Return the (x, y) coordinate for the center point of the cell that contains the specified text.  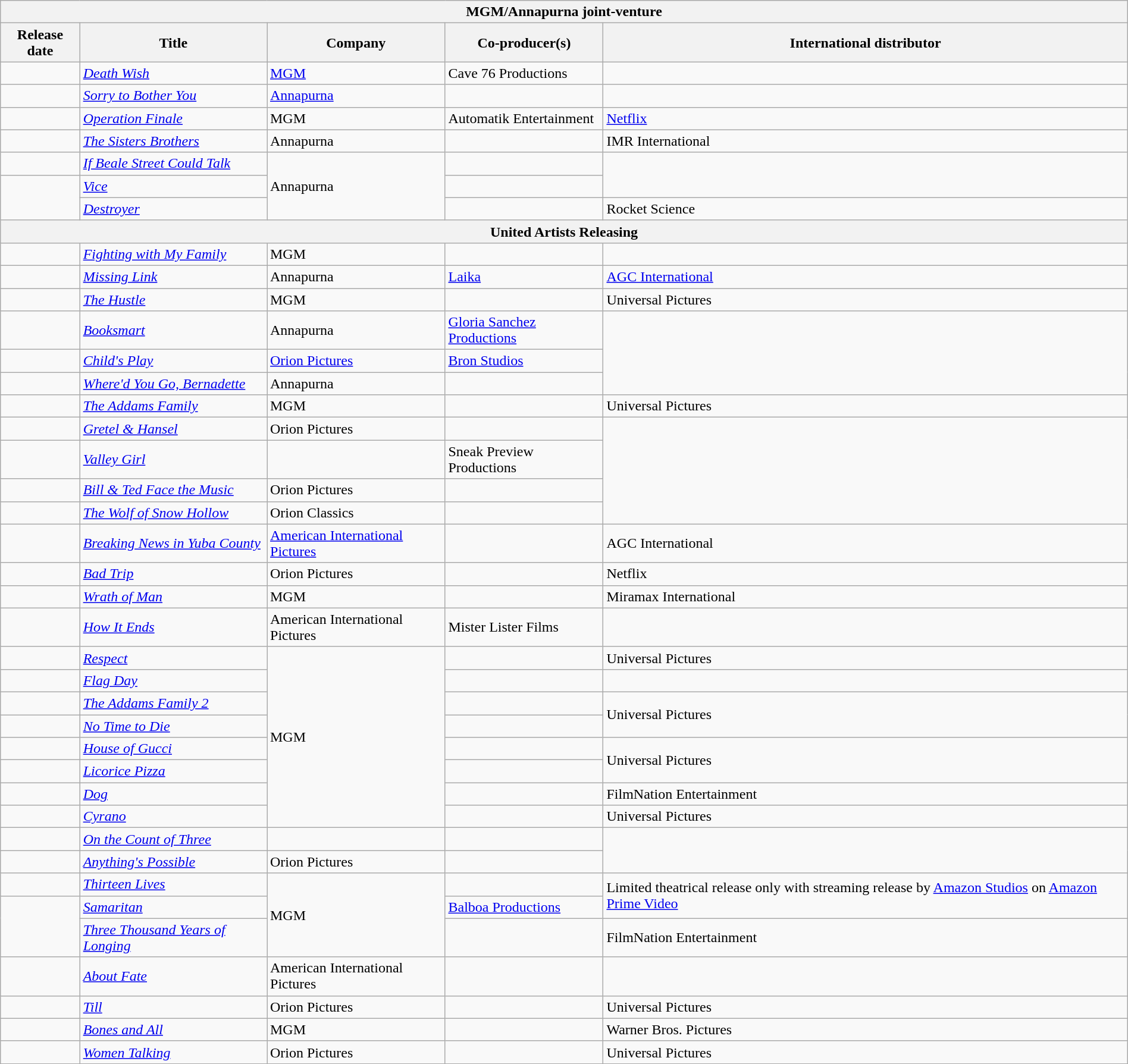
Release date (40, 43)
The Addams Family 2 (173, 703)
Three Thousand Years of Longing (173, 937)
Vice (173, 186)
Automatik Entertainment (524, 118)
Co-producer(s) (524, 43)
Booksmart (173, 331)
No Time to Die (173, 726)
Valley Girl (173, 459)
Flag Day (173, 680)
Wrath of Man (173, 597)
Mister Lister Films (524, 627)
Death Wish (173, 73)
MGM/Annapurna joint-venture (564, 12)
The Wolf of Snow Hollow (173, 513)
Warner Bros. Pictures (865, 1030)
Dog (173, 794)
Anything's Possible (173, 862)
About Fate (173, 977)
Sorry to Bother You (173, 96)
Operation Finale (173, 118)
How It Ends (173, 627)
Cave 76 Productions (524, 73)
The Addams Family (173, 406)
IMR International (865, 141)
Company (356, 43)
Miramax International (865, 597)
Laika (524, 277)
Bill & Ted Face the Music (173, 490)
Orion Classics (356, 513)
Sneak Preview Productions (524, 459)
Bones and All (173, 1030)
Balboa Productions (524, 907)
International distributor (865, 43)
Thirteen Lives (173, 884)
Gloria Sanchez Productions (524, 331)
Women Talking (173, 1052)
Limited theatrical release only with streaming release by Amazon Studios on Amazon Prime Video (865, 896)
Missing Link (173, 277)
Rocket Science (865, 209)
Title (173, 43)
Respect (173, 658)
House of Gucci (173, 749)
Destroyer (173, 209)
On the Count of Three (173, 839)
Breaking News in Yuba County (173, 544)
The Hustle (173, 299)
Licorice Pizza (173, 771)
Where'd You Go, Bernadette (173, 384)
Till (173, 1007)
Bad Trip (173, 574)
Gretel & Hansel (173, 429)
Samaritan (173, 907)
Bron Studios (524, 361)
If Beale Street Could Talk (173, 164)
Cyrano (173, 817)
The Sisters Brothers (173, 141)
United Artists Releasing (564, 231)
Child's Play (173, 361)
Fighting with My Family (173, 254)
